Return the (x, y) coordinate for the center point of the cell that contains the specified text.  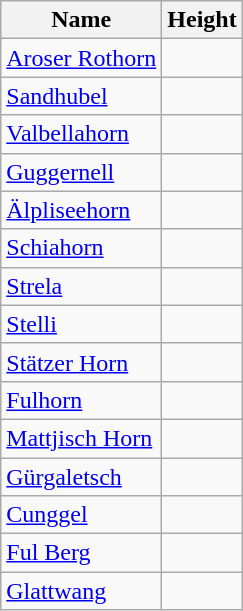
Name (82, 20)
Stätzer Horn (82, 362)
Strela (82, 286)
Stelli (82, 324)
Ful Berg (82, 553)
Aroser Rothorn (82, 58)
Älpliseehorn (82, 210)
Cunggel (82, 515)
Height (202, 20)
Fulhorn (82, 400)
Sandhubel (82, 96)
Schiahorn (82, 248)
Guggernell (82, 172)
Valbellahorn (82, 134)
Gürgaletsch (82, 477)
Glattwang (82, 591)
Mattjisch Horn (82, 438)
